Capture the cell that displays the provided text and extract its (X, Y) central coordinate. 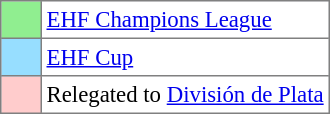
EHF Cup (185, 57)
Relegated to División de Plata (185, 95)
EHF Champions League (185, 20)
